Return the (x, y) coordinate for the center point of the cell that contains the specified text.  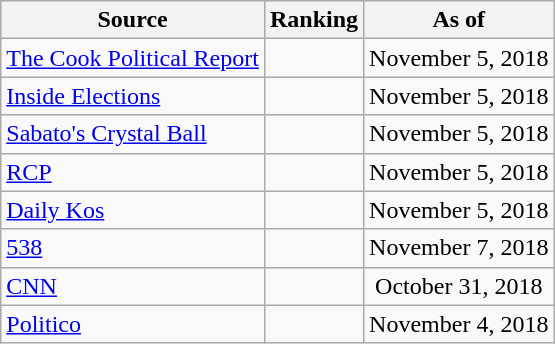
Inside Elections (133, 96)
As of (459, 20)
October 31, 2018 (459, 286)
November 7, 2018 (459, 248)
The Cook Political Report (133, 58)
RCP (133, 172)
November 4, 2018 (459, 324)
538 (133, 248)
CNN (133, 286)
Daily Kos (133, 210)
Sabato's Crystal Ball (133, 134)
Source (133, 20)
Ranking (314, 20)
Politico (133, 324)
